Return the [X, Y] coordinate for the center point of the cell that contains the specified text.  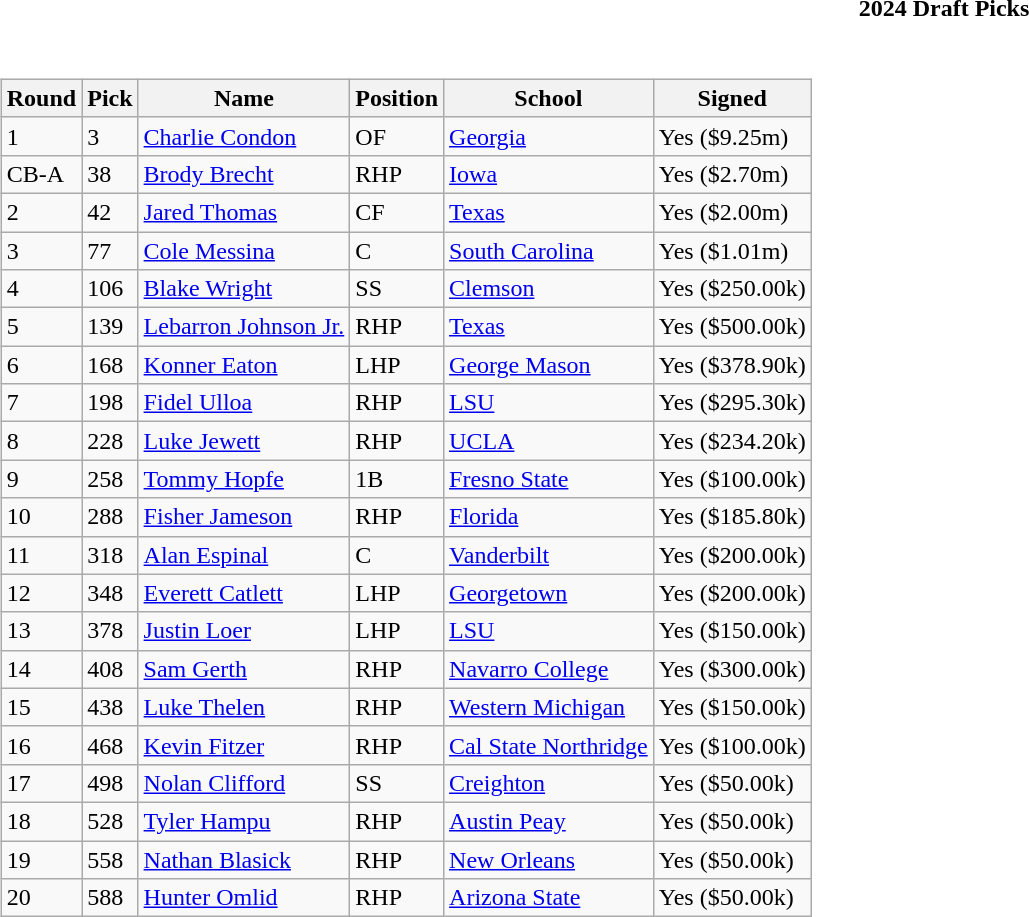
588 [110, 898]
Fisher Jameson [244, 517]
Blake Wright [244, 289]
198 [110, 403]
CB-A [41, 174]
Yes ($1.01m) [732, 251]
6 [41, 365]
Vanderbilt [549, 555]
South Carolina [549, 251]
Luke Thelen [244, 707]
2 [41, 212]
Western Michigan [549, 707]
168 [110, 365]
Alan Espinal [244, 555]
Signed [732, 98]
Jared Thomas [244, 212]
12 [41, 593]
Georgetown [549, 593]
558 [110, 859]
Round [41, 98]
OF [397, 136]
George Mason [549, 365]
528 [110, 821]
UCLA [549, 441]
438 [110, 707]
School [549, 98]
258 [110, 479]
5 [41, 327]
1 [41, 136]
Yes ($500.00k) [732, 327]
Yes ($185.80k) [732, 517]
408 [110, 669]
Georgia [549, 136]
Konner Eaton [244, 365]
Iowa [549, 174]
468 [110, 745]
Charlie Condon [244, 136]
Nolan Clifford [244, 783]
Yes ($378.90k) [732, 365]
4 [41, 289]
288 [110, 517]
Austin Peay [549, 821]
Fresno State [549, 479]
318 [110, 555]
11 [41, 555]
Cal State Northridge [549, 745]
Tommy Hopfe [244, 479]
17 [41, 783]
Creighton [549, 783]
Nathan Blasick [244, 859]
139 [110, 327]
Position [397, 98]
Pick [110, 98]
15 [41, 707]
19 [41, 859]
228 [110, 441]
Everett Catlett [244, 593]
20 [41, 898]
Yes ($9.25m) [732, 136]
13 [41, 631]
Kevin Fitzer [244, 745]
Arizona State [549, 898]
14 [41, 669]
8 [41, 441]
16 [41, 745]
10 [41, 517]
Yes ($2.00m) [732, 212]
38 [110, 174]
Lebarron Johnson Jr. [244, 327]
42 [110, 212]
Fidel Ulloa [244, 403]
1B [397, 479]
New Orleans [549, 859]
Hunter Omlid [244, 898]
Name [244, 98]
9 [41, 479]
Yes ($234.20k) [732, 441]
Luke Jewett [244, 441]
Cole Messina [244, 251]
106 [110, 289]
Yes ($295.30k) [732, 403]
Clemson [549, 289]
378 [110, 631]
Navarro College [549, 669]
Yes ($250.00k) [732, 289]
Florida [549, 517]
Sam Gerth [244, 669]
CF [397, 212]
7 [41, 403]
77 [110, 251]
348 [110, 593]
498 [110, 783]
Yes ($2.70m) [732, 174]
Brody Brecht [244, 174]
Justin Loer [244, 631]
Yes ($300.00k) [732, 669]
Tyler Hampu [244, 821]
18 [41, 821]
